Locate the cell with the specified text and output its [X, Y] center coordinate. 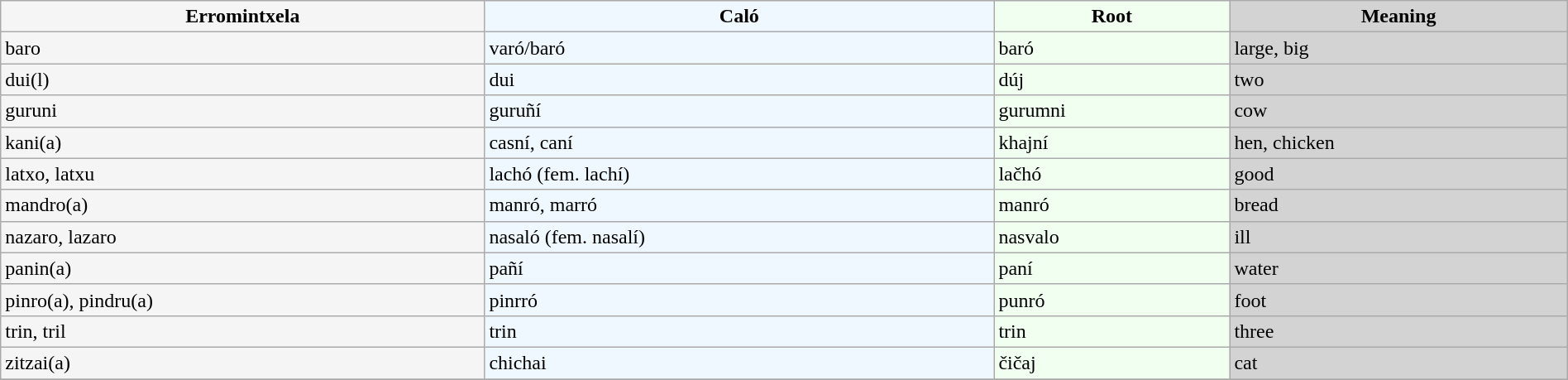
khajní [1111, 142]
mandro(a) [243, 205]
large, big [1398, 48]
dúj [1111, 79]
three [1398, 331]
bread [1398, 205]
baro [243, 48]
latxo, latxu [243, 174]
zitzai(a) [243, 363]
casní, caní [739, 142]
nazaro, lazaro [243, 237]
cat [1398, 363]
guruñí [739, 111]
pañí [739, 268]
dui(l) [243, 79]
hen, chicken [1398, 142]
cow [1398, 111]
pinro(a), pindru(a) [243, 300]
lachó (fem. lachí) [739, 174]
panin(a) [243, 268]
Caló [739, 17]
čičaj [1111, 363]
paní [1111, 268]
kani(a) [243, 142]
foot [1398, 300]
guruni [243, 111]
pinrró [739, 300]
nasaló (fem. nasalí) [739, 237]
manró [1111, 205]
chichai [739, 363]
ill [1398, 237]
two [1398, 79]
nasvalo [1111, 237]
Root [1111, 17]
manró, marró [739, 205]
trin, tril [243, 331]
Erromintxela [243, 17]
varó/baró [739, 48]
gurumni [1111, 111]
Meaning [1398, 17]
baró [1111, 48]
water [1398, 268]
punró [1111, 300]
dui [739, 79]
good [1398, 174]
lačhó [1111, 174]
